Determine the [x, y] coordinate at the center of the cell enclosing the given text.  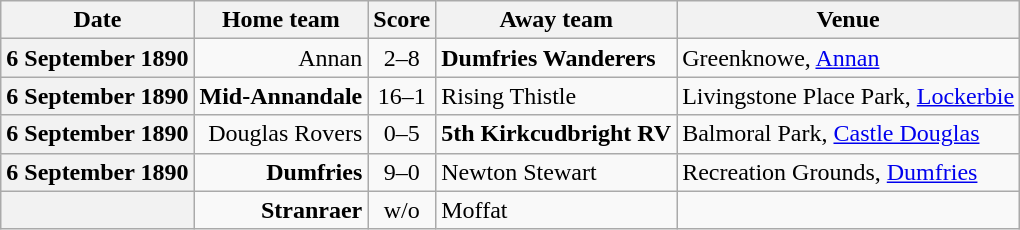
Stranraer [281, 210]
Moffat [556, 210]
Dumfries Wanderers [556, 58]
Livingstone Place Park, Lockerbie [848, 96]
Score [402, 20]
Home team [281, 20]
w/o [402, 210]
Dumfries [281, 172]
Rising Thistle [556, 96]
Balmoral Park, Castle Douglas [848, 134]
16–1 [402, 96]
Mid-Annandale [281, 96]
9–0 [402, 172]
2–8 [402, 58]
Venue [848, 20]
Away team [556, 20]
Recreation Grounds, Dumfries [848, 172]
Date [98, 20]
Newton Stewart [556, 172]
Greenknowe, Annan [848, 58]
0–5 [402, 134]
5th Kirkcudbright RV [556, 134]
Douglas Rovers [281, 134]
Annan [281, 58]
